Return [X, Y] of the center of cell containing provided text 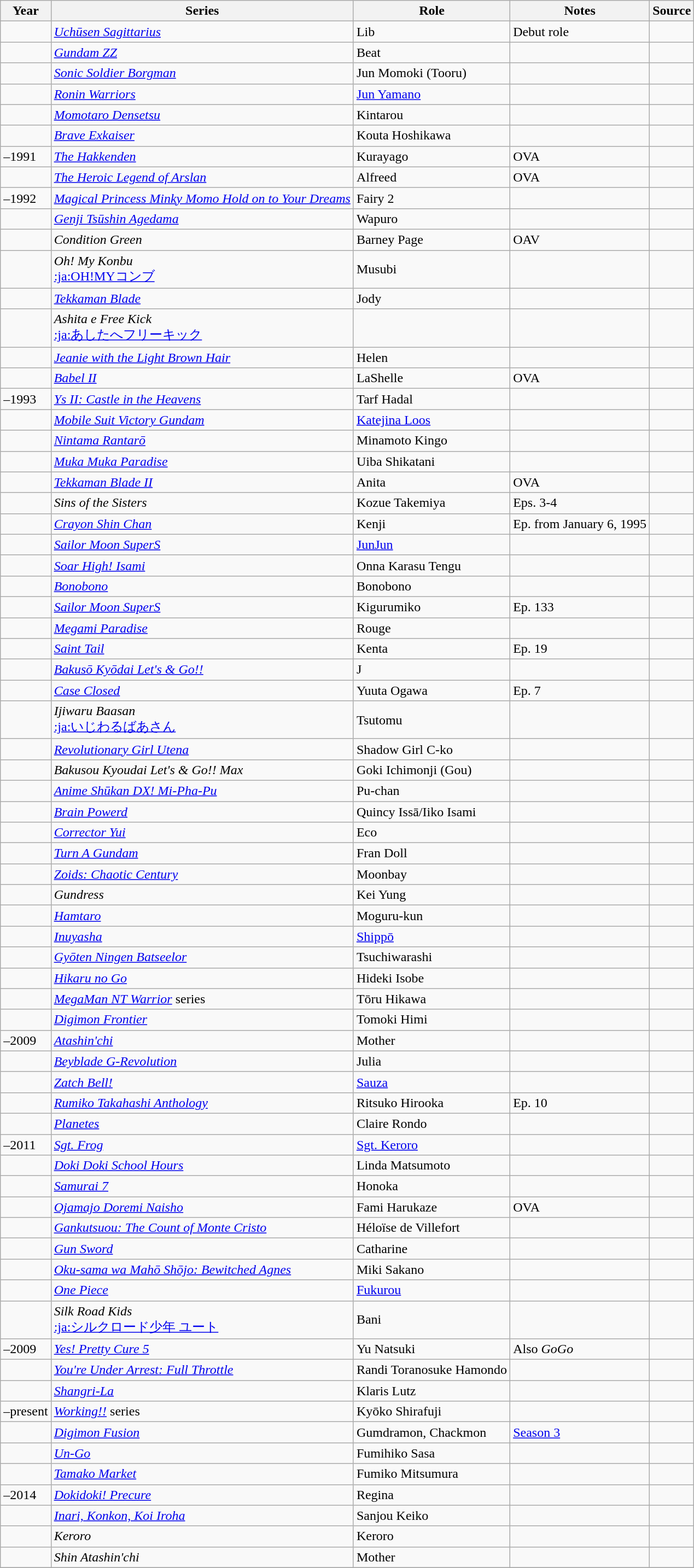
Sgt. Frog [202, 1144]
J [431, 670]
Dokidoki! Precure [202, 1495]
Bakusou Kyoudai Let's & Go!! Max [202, 770]
Zoids: Chaotic Century [202, 874]
Yuuta Ogawa [431, 691]
Jeanie with the Light Brown Hair [202, 358]
Beyblade G-Revolution [202, 1061]
–2014 [26, 1495]
Tarf Hadal [431, 399]
Linda Matsumoto [431, 1166]
Muka Muka Paradise [202, 461]
Bakusō Kyōdai Let's & Go!! [202, 670]
Oh! My Konbu:ja:OH!MYコンブ [202, 270]
Moguru-kun [431, 916]
Fran Doll [431, 853]
Nintama Rantarō [202, 441]
Hamtaro [202, 916]
Year [26, 11]
Turn A Gundam [202, 853]
The Heroic Legend of Arslan [202, 177]
Genji Tsūshin Agedama [202, 219]
Gundress [202, 895]
Tsuchiwarashi [431, 957]
Planetes [202, 1124]
Condition Green [202, 239]
Series [202, 11]
Kouta Hoshikawa [431, 136]
Gundam ZZ [202, 52]
Case Closed [202, 691]
Fami Harukaze [431, 1207]
Soar High! Isami [202, 565]
Anime Shūkan DX! Mi-Pha-Pu [202, 791]
Eps. 3-4 [580, 503]
LaShelle [431, 378]
Tekkaman Blade [202, 299]
OAV [580, 239]
Role [431, 11]
Gumdramon, Chackmon [431, 1432]
Sins of the Sisters [202, 503]
Tōru Hikawa [431, 999]
Ep. from January 6, 1995 [580, 524]
Fairy 2 [431, 198]
Quincy Issā/Iiko Isami [431, 812]
Fumiko Mitsumura [431, 1474]
Ep. 7 [580, 691]
Moonbay [431, 874]
Héloïse de Villefort [431, 1228]
Yes! Pretty Cure 5 [202, 1349]
Kintarou [431, 115]
–1992 [26, 198]
Shangri-La [202, 1391]
Shin Atashin'chi [202, 1557]
Kyōko Shirafuji [431, 1412]
Beat [431, 52]
–1991 [26, 156]
Hikaru no Go [202, 978]
Bani [431, 1320]
Tomoki Himi [431, 1020]
Shippō [431, 937]
Pu-chan [431, 791]
Tekkaman Blade II [202, 482]
Atashin'chi [202, 1040]
Yu Natsuki [431, 1349]
Momotaro Densetsu [202, 115]
Ijiwaru Baasan:ja:いじわるばあさん [202, 720]
Mobile Suit Victory Gundam [202, 420]
Lib [431, 32]
Inari, Konkon, Koi Iroha [202, 1516]
Kei Yung [431, 895]
Goki Ichimonji (Gou) [431, 770]
Honoka [431, 1186]
Rumiko Takahashi Anthology [202, 1103]
Onna Karasu Tengu [431, 565]
Alfreed [431, 177]
You're Under Arrest: Full Throttle [202, 1370]
Season 3 [580, 1432]
Eco [431, 833]
Uiba Shikatani [431, 461]
Anita [431, 482]
Gun Sword [202, 1249]
Fukurou [431, 1290]
Claire Rondo [431, 1124]
Ojamajo Doremi Naisho [202, 1207]
Jody [431, 299]
JunJun [431, 545]
Kurayago [431, 156]
Magical Princess Minky Momo Hold on to Your Dreams [202, 198]
Also GoGo [580, 1349]
Tamako Market [202, 1474]
Saint Tail [202, 649]
Helen [431, 358]
Katejina Loos [431, 420]
Source [672, 11]
Shadow Girl C-ko [431, 749]
Megami Paradise [202, 628]
Sgt. Keroro [431, 1144]
Ronin Warriors [202, 94]
Regina [431, 1495]
The Hakkenden [202, 156]
Ep. 19 [580, 649]
MegaMan NT Warrior series [202, 999]
Fumihiko Sasa [431, 1453]
Oku-sama wa Mahō Shōjo: Bewitched Agnes [202, 1269]
Inuyasha [202, 937]
Rouge [431, 628]
Ritsuko Hirooka [431, 1103]
Jun Momoki (Tooru) [431, 73]
Zatch Bell! [202, 1082]
Sonic Soldier Borgman [202, 73]
Musubi [431, 270]
Working!! series [202, 1412]
Samurai 7 [202, 1186]
Catharine [431, 1249]
Ys II: Castle in the Heavens [202, 399]
Randi Toranosuke Hamondo [431, 1370]
Kenji [431, 524]
Debut role [580, 32]
Notes [580, 11]
Minamoto Kingo [431, 441]
Gankutsuou: The Count of Monte Cristo [202, 1228]
Corrector Yui [202, 833]
Kozue Takemiya [431, 503]
Silk Road Kids:ja:シルクロード少年 ユート [202, 1320]
–2011 [26, 1144]
Brave Exkaiser [202, 136]
Barney Page [431, 239]
Gyōten Ningen Batseelor [202, 957]
Kenta [431, 649]
Digimon Fusion [202, 1432]
Kigurumiko [431, 607]
Digimon Frontier [202, 1020]
Ep. 133 [580, 607]
Sanjou Keiko [431, 1516]
Babel II [202, 378]
–present [26, 1412]
Hideki Isobe [431, 978]
Julia [431, 1061]
Miki Sakano [431, 1269]
Brain Powerd [202, 812]
Ep. 10 [580, 1103]
Wapuro [431, 219]
One Piece [202, 1290]
Uchūsen Sagittarius [202, 32]
Doki Doki School Hours [202, 1166]
–1993 [26, 399]
Jun Yamano [431, 94]
Crayon Shin Chan [202, 524]
Klaris Lutz [431, 1391]
Ashita e Free Kick:ja:あしたへフリーキック [202, 328]
Un-Go [202, 1453]
Sauza [431, 1082]
Revolutionary Girl Utena [202, 749]
Tsutomu [431, 720]
